Return [x, y] of the center of cell containing provided text 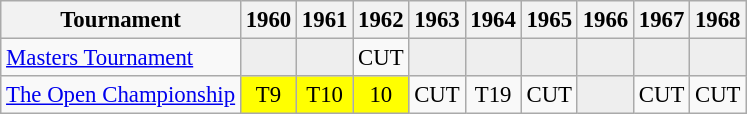
T10 [325, 95]
The Open Championship [121, 95]
1961 [325, 20]
1967 [661, 20]
10 [381, 95]
Masters Tournament [121, 58]
T9 [268, 95]
1965 [549, 20]
1962 [381, 20]
1963 [437, 20]
1964 [493, 20]
1968 [718, 20]
T19 [493, 95]
1966 [605, 20]
Tournament [121, 20]
1960 [268, 20]
